Capture the cell that displays the provided text and extract its [X, Y] central coordinate. 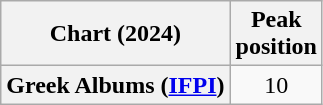
Chart (2024) [116, 34]
Greek Albums (IFPI) [116, 85]
Peakposition [276, 34]
10 [276, 85]
